Provide the (X, Y) coordinate of the cell's center where the given text is located.  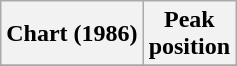
Chart (1986) (72, 34)
Peakposition (189, 34)
